Provide the [x, y] coordinate of the cell's center where the given text is located.  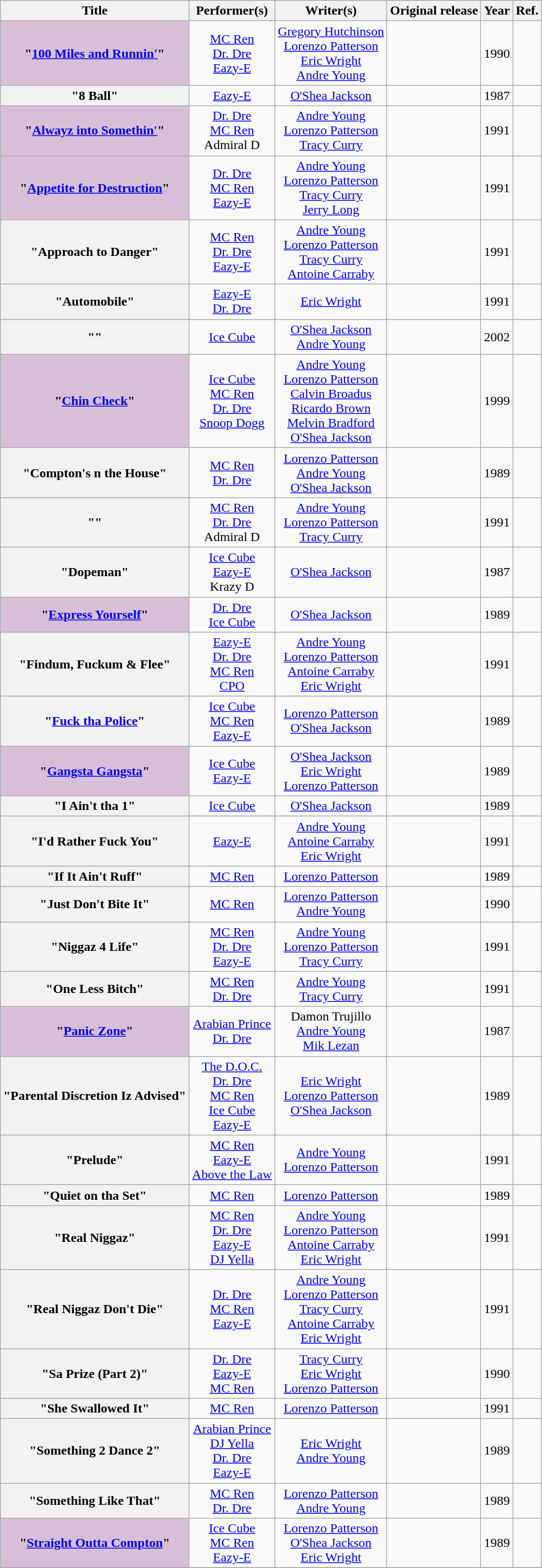
"Something Like That" [95, 1501]
"If It Ain't Ruff" [95, 876]
Arabian PrinceDJ YellaDr. DreEazy-E [232, 1451]
"I Ain't tha 1" [95, 806]
"Quiet on tha Set" [95, 1195]
"Prelude" [95, 1160]
Damon TrujilloAndre YoungMik Lezan [331, 1031]
Gregory HutchinsonLorenzo PattersonEric WrightAndre Young [331, 53]
Andre YoungLorenzo PattersonTracy CurryAntoine CarrabyEric Wright [331, 1309]
"Findum, Fuckum & Flee" [95, 664]
Ice CubeEazy-E [232, 771]
2002 [497, 337]
Ref. [527, 11]
Eazy-EDr. Dre [232, 301]
"Automobile" [95, 301]
"Alwayz into Somethin'" [95, 131]
O'Shea JacksonAndre Young [331, 337]
Andre YoungLorenzo PattersonCalvin BroadusRicardo BrownMelvin BradfordO'Shea Jackson [331, 401]
"Real Niggaz Don't Die" [95, 1309]
Writer(s) [331, 11]
Title [95, 11]
"8 Ball" [95, 96]
"Approach to Danger" [95, 252]
Andre YoungTracy Curry [331, 989]
"Real Niggaz" [95, 1238]
Arabian PrinceDr. Dre [232, 1031]
O'Shea JacksonEric WrightLorenzo Patterson [331, 771]
MC RenEazy-EAbove the Law [232, 1160]
"One Less Bitch" [95, 989]
"Just Don't Bite It" [95, 904]
"Niggaz 4 Life" [95, 947]
Lorenzo PattersonAndre YoungO'Shea Jackson [331, 472]
Eric WrightAndre Young [331, 1451]
MC RenDr. DreEazy-EDJ Yella [232, 1238]
"Appetite for Destruction" [95, 188]
"Compton's n the House" [95, 472]
"Sa Prize (Part 2)" [95, 1374]
Dr. DreMC RenAdmiral D [232, 131]
The D.O.C.Dr. DreMC RenIce CubeEazy-E [232, 1096]
"Something 2 Dance 2" [95, 1451]
"I'd Rather Fuck You" [95, 841]
"Fuck tha Police" [95, 721]
Performer(s) [232, 11]
"Gangsta Gangsta" [95, 771]
"Parental Discretion Iz Advised" [95, 1096]
Eric Wright [331, 301]
"Chin Check" [95, 401]
Ice CubeEazy-EKrazy D [232, 572]
MC RenDr. DreAdmiral D [232, 522]
"Dopeman" [95, 572]
Eric WrightLorenzo PattersonO'Shea Jackson [331, 1096]
Andre YoungAntoine CarrabyEric Wright [331, 841]
Year [497, 11]
Lorenzo PattersonO'Shea Jackson [331, 721]
"Panic Zone" [95, 1031]
Andre YoungLorenzo PattersonTracy CurryJerry Long [331, 188]
Lorenzo PattersonO'Shea JacksonEric Wright [331, 1543]
Dr. DreIce Cube [232, 614]
"100 Miles and Runnin'" [95, 53]
Dr. DreEazy-EMC Ren [232, 1374]
"She Swallowed It" [95, 1409]
Ice CubeMC RenDr. DreSnoop Dogg [232, 401]
Andre YoungLorenzo Patterson [331, 1160]
"Straight Outta Compton" [95, 1543]
Andre YoungLorenzo PattersonTracy CurryAntoine Carraby [331, 252]
Eazy-EDr. DreMC RenCPO [232, 664]
1999 [497, 401]
"Express Yourself" [95, 614]
Original release [434, 11]
Tracy CurryEric WrightLorenzo Patterson [331, 1374]
